Identify which cell holds the provided text, then report its (x, y) central coordinate. 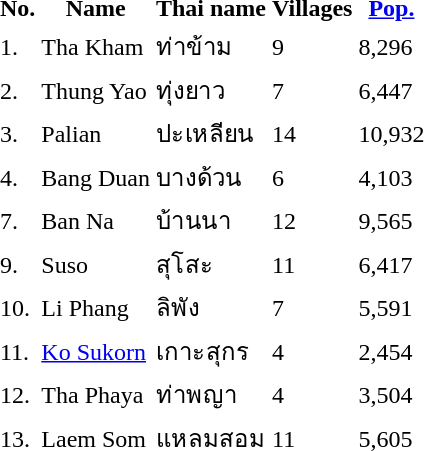
Bang Duan (96, 177)
Ban Na (96, 220)
Tha Phaya (96, 394)
14 (312, 134)
Palian (96, 134)
12 (312, 220)
สุโสะ (210, 264)
ทุ่งยาว (210, 90)
ลิพัง (210, 308)
9 (312, 46)
ท่าข้าม (210, 46)
บ้านนา (210, 220)
Thung Yao (96, 90)
Suso (96, 264)
Li Phang (96, 308)
บางด้วน (210, 177)
Tha Kham (96, 46)
ท่าพญา (210, 394)
11 (312, 264)
เกาะสุกร (210, 351)
6 (312, 177)
ปะเหลียน (210, 134)
Ko Sukorn (96, 351)
